Search for the cell housing the specified text and yield its [X, Y] center coordinate. 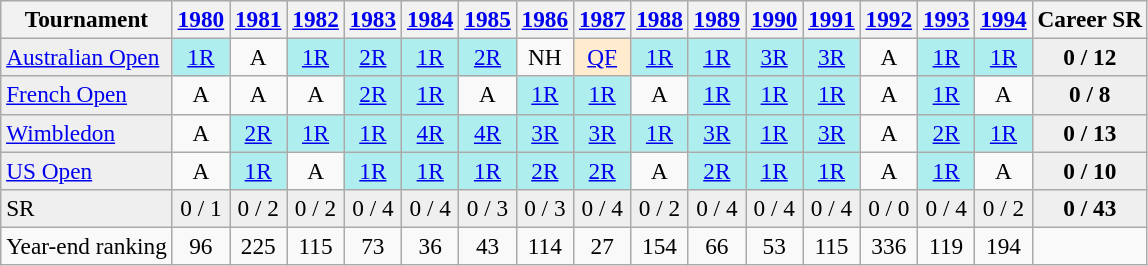
Australian Open [86, 57]
1992 [888, 19]
1994 [1004, 19]
US Open [86, 170]
27 [602, 246]
0 / 8 [1090, 95]
0 / 1 [200, 208]
73 [372, 246]
1990 [774, 19]
225 [258, 246]
1987 [602, 19]
Year-end ranking [86, 246]
SR [86, 208]
114 [544, 246]
0 / 43 [1090, 208]
Career SR [1090, 19]
1989 [716, 19]
66 [716, 246]
0 / 12 [1090, 57]
1980 [200, 19]
1981 [258, 19]
53 [774, 246]
Tournament [86, 19]
36 [430, 246]
1982 [316, 19]
0 / 0 [888, 208]
NH [544, 57]
119 [946, 246]
1988 [660, 19]
43 [488, 246]
1991 [832, 19]
1986 [544, 19]
French Open [86, 95]
336 [888, 246]
0 / 10 [1090, 170]
0 / 13 [1090, 133]
194 [1004, 246]
96 [200, 246]
Wimbledon [86, 133]
154 [660, 246]
1985 [488, 19]
1984 [430, 19]
1983 [372, 19]
1993 [946, 19]
QF [602, 57]
